Scan for the cell matching the given text and deliver its [x, y] coordinate at center. 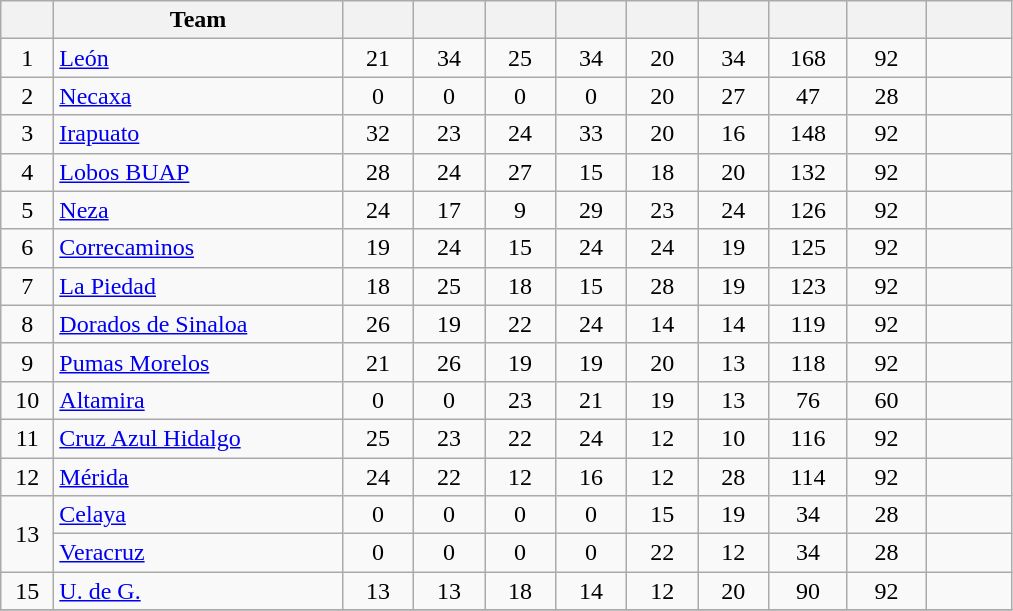
118 [808, 362]
90 [808, 591]
7 [28, 286]
Pumas Morelos [198, 362]
Lobos BUAP [198, 172]
Celaya [198, 515]
Neza [198, 210]
3 [28, 134]
Dorados de Sinaloa [198, 324]
29 [592, 210]
132 [808, 172]
148 [808, 134]
2 [28, 96]
8 [28, 324]
Necaxa [198, 96]
6 [28, 248]
León [198, 58]
Mérida [198, 477]
119 [808, 324]
76 [808, 400]
17 [448, 210]
60 [886, 400]
Veracruz [198, 553]
168 [808, 58]
116 [808, 438]
11 [28, 438]
Altamira [198, 400]
123 [808, 286]
Irapuato [198, 134]
4 [28, 172]
126 [808, 210]
Correcaminos [198, 248]
114 [808, 477]
32 [378, 134]
U. de G. [198, 591]
125 [808, 248]
Cruz Azul Hidalgo [198, 438]
5 [28, 210]
La Piedad [198, 286]
47 [808, 96]
Team [198, 20]
33 [592, 134]
1 [28, 58]
